For the text-containing cell, return its midpoint in (X, Y) coordinate format. 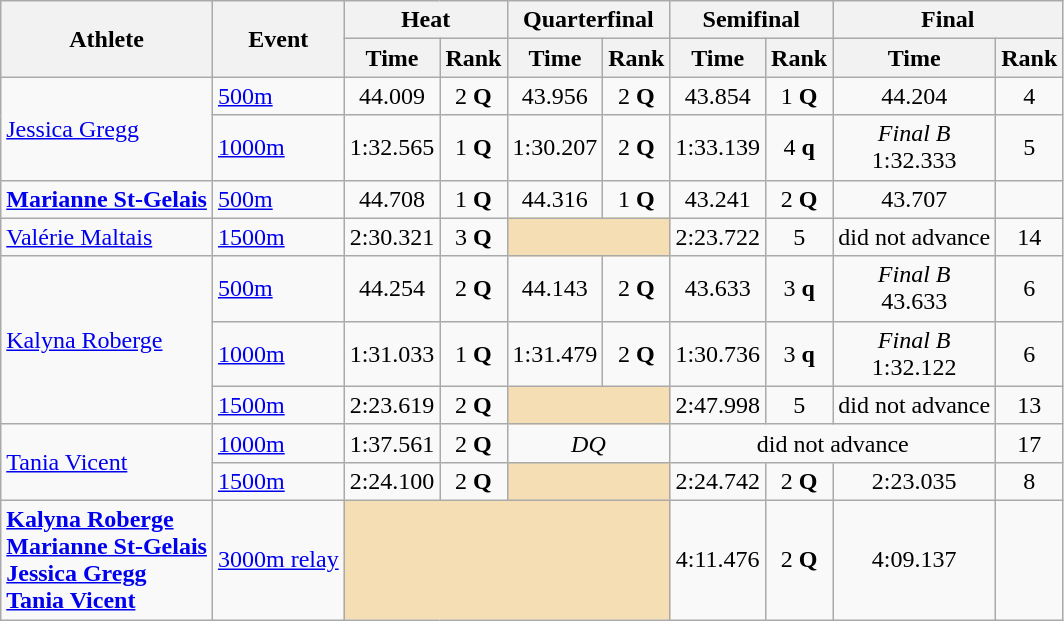
2:24.742 (718, 481)
14 (1030, 237)
Valérie Maltais (107, 237)
Final B 1:32.333 (914, 148)
Final B 1:32.122 (914, 354)
Final B 43.633 (914, 288)
1:31.479 (555, 354)
43.854 (718, 96)
1:31.033 (392, 354)
44.254 (392, 288)
43.707 (914, 199)
1:30.736 (718, 354)
Final (948, 20)
43.241 (718, 199)
44.009 (392, 96)
43.633 (718, 288)
8 (1030, 481)
Tania Vicent (107, 462)
44.204 (914, 96)
4 q (800, 148)
17 (1030, 443)
Marianne St-Gelais (107, 199)
44.708 (392, 199)
4:09.137 (914, 560)
Jessica Gregg (107, 128)
Semifinal (752, 20)
2:24.100 (392, 481)
44.143 (555, 288)
1:37.561 (392, 443)
1:30.207 (555, 148)
1:33.139 (718, 148)
DQ (588, 443)
Athlete (107, 39)
4:11.476 (718, 560)
Kalyna Roberge (107, 340)
Kalyna RobergeMarianne St-GelaisJessica GreggTania Vicent (107, 560)
2:47.998 (718, 405)
1:32.565 (392, 148)
4 (1030, 96)
3000m relay (278, 560)
2:23.722 (718, 237)
2:30.321 (392, 237)
43.956 (555, 96)
2:23.619 (392, 405)
Event (278, 39)
2:23.035 (914, 481)
Heat (426, 20)
3 Q (474, 237)
13 (1030, 405)
44.316 (555, 199)
Quarterfinal (588, 20)
